Return the (x, y) coordinate for the center point of the cell that contains the specified text.  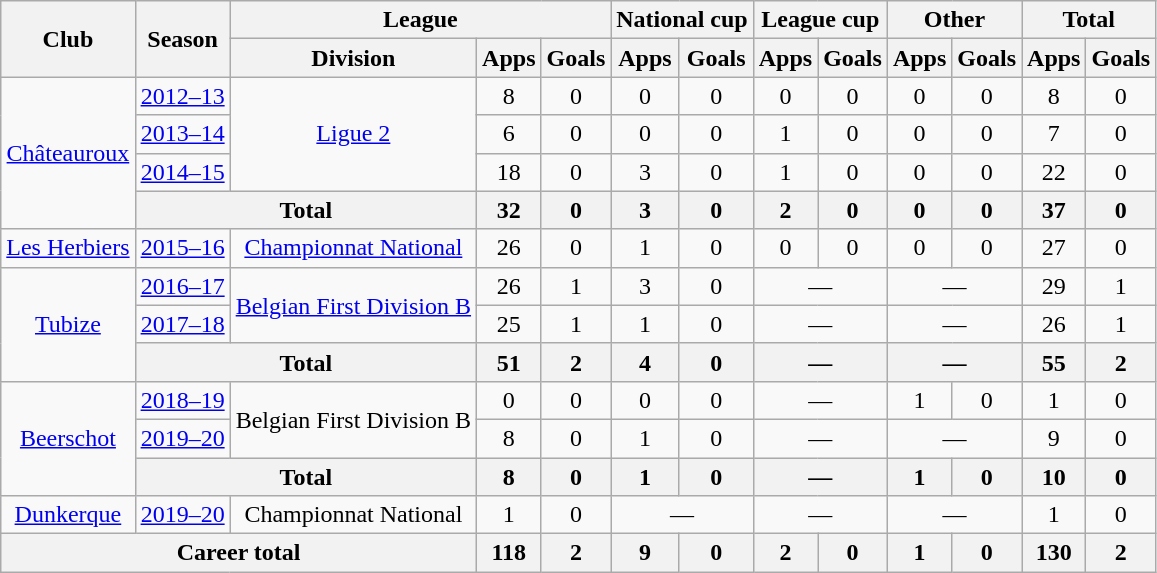
Châteauroux (68, 153)
Tubize (68, 324)
32 (509, 210)
Other (954, 20)
55 (1054, 362)
22 (1054, 172)
10 (1054, 477)
18 (509, 172)
2013–14 (182, 134)
Career total (239, 553)
2016–17 (182, 286)
Season (182, 39)
51 (509, 362)
2015–16 (182, 248)
Ligue 2 (353, 134)
Les Herbiers (68, 248)
118 (509, 553)
League cup (820, 20)
6 (509, 134)
2014–15 (182, 172)
League (420, 20)
National cup (682, 20)
25 (509, 324)
4 (645, 362)
Club (68, 39)
Dunkerque (68, 515)
2018–19 (182, 400)
2012–13 (182, 96)
Division (353, 58)
37 (1054, 210)
Beerschot (68, 438)
130 (1054, 553)
2017–18 (182, 324)
27 (1054, 248)
7 (1054, 134)
29 (1054, 286)
